Detect which cell encompasses the target text, then output its [X, Y] center coordinate. 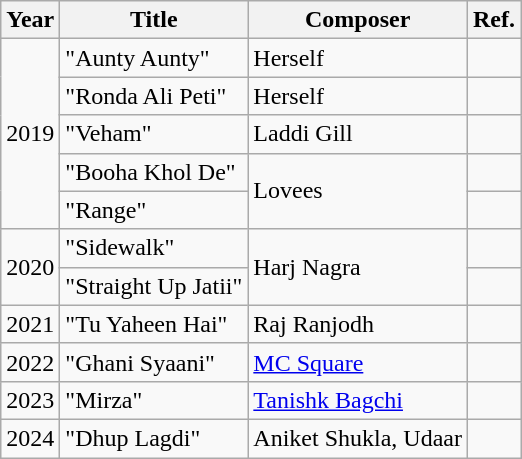
"Ghani Syaani" [154, 362]
2021 [30, 324]
"Straight Up Jatii" [154, 286]
Lovees [358, 191]
"Veham" [154, 134]
"Tu Yaheen Hai" [154, 324]
"Aunty Aunty" [154, 58]
Harj Nagra [358, 267]
2019 [30, 134]
Ref. [494, 20]
Aniket Shukla, Udaar [358, 438]
2020 [30, 267]
"Booha Khol De" [154, 172]
2023 [30, 400]
"Dhup Lagdi" [154, 438]
"Range" [154, 210]
"Mirza" [154, 400]
"Sidewalk" [154, 248]
2024 [30, 438]
Laddi Gill [358, 134]
Tanishk Bagchi [358, 400]
Composer [358, 20]
MC Square [358, 362]
2022 [30, 362]
Title [154, 20]
Raj Ranjodh [358, 324]
Year [30, 20]
"Ronda Ali Peti" [154, 96]
